Extract the [X, Y] coordinate from the center of the cell holding the provided text.  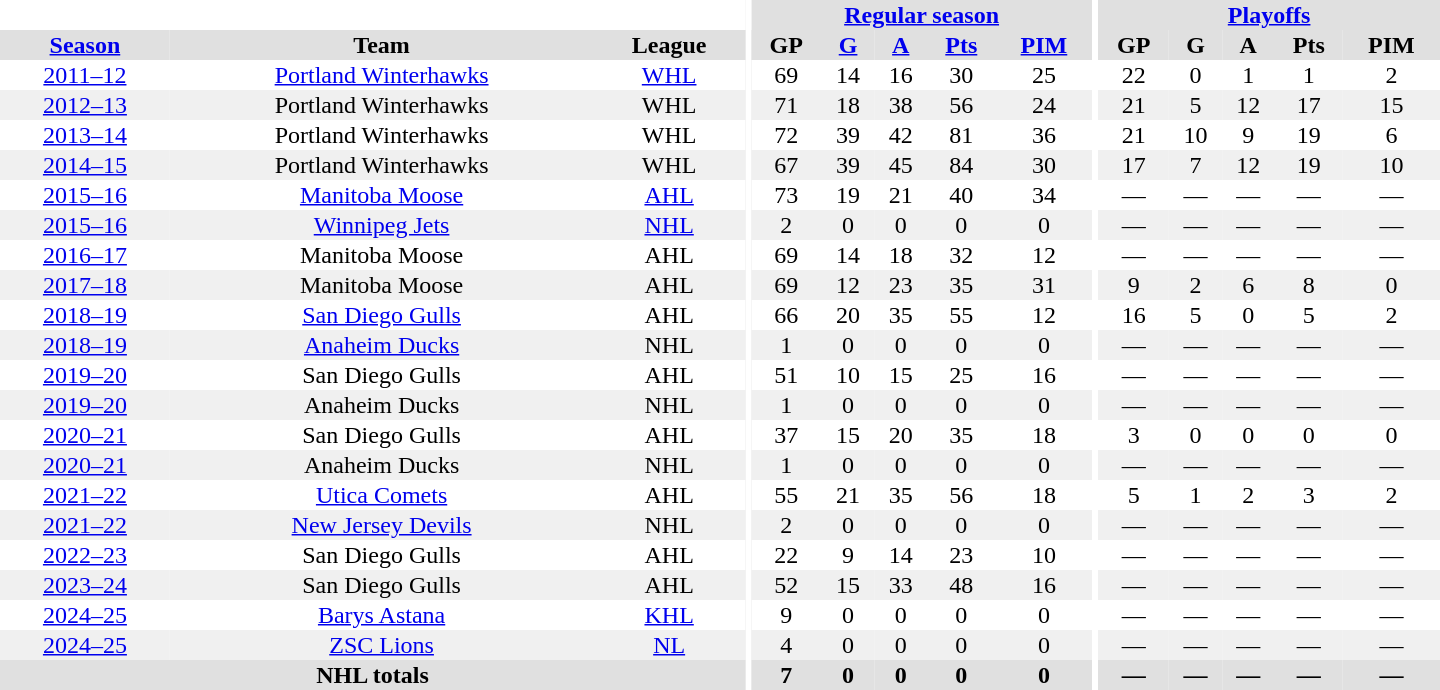
24 [1044, 105]
40 [961, 195]
NL [669, 645]
37 [786, 435]
67 [786, 165]
72 [786, 135]
New Jersey Devils [382, 525]
36 [1044, 135]
Barys Astana [382, 615]
League [669, 45]
2022–23 [85, 555]
38 [900, 105]
NHL totals [372, 675]
45 [900, 165]
84 [961, 165]
2011–12 [85, 75]
42 [900, 135]
2017–18 [85, 285]
2014–15 [85, 165]
2023–24 [85, 585]
2016–17 [85, 255]
Winnipeg Jets [382, 225]
33 [900, 585]
71 [786, 105]
ZSC Lions [382, 645]
Season [85, 45]
8 [1309, 285]
2012–13 [85, 105]
31 [1044, 285]
32 [961, 255]
34 [1044, 195]
81 [961, 135]
2013–14 [85, 135]
KHL [669, 615]
Team [382, 45]
4 [786, 645]
Utica Comets [382, 495]
Playoffs [1269, 15]
52 [786, 585]
Regular season [922, 15]
48 [961, 585]
73 [786, 195]
66 [786, 315]
51 [786, 375]
